Determine the [X, Y] coordinate at the center of the cell enclosing the given text.  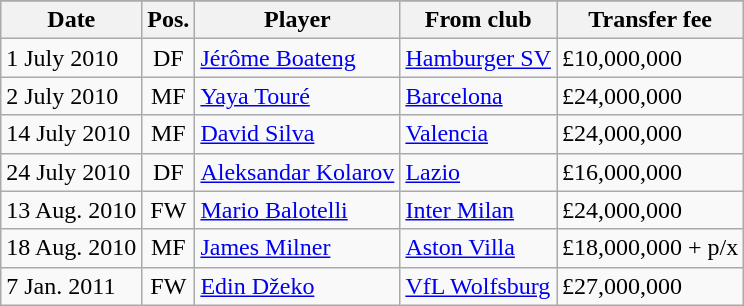
£16,000,000 [650, 172]
£27,000,000 [650, 286]
24 July 2010 [72, 172]
Yaya Touré [298, 96]
Hamburger SV [478, 58]
1 July 2010 [72, 58]
7 Jan. 2011 [72, 286]
14 July 2010 [72, 134]
From club [478, 20]
18 Aug. 2010 [72, 248]
Transfer fee [650, 20]
Player [298, 20]
Aston Villa [478, 248]
David Silva [298, 134]
Date [72, 20]
VfL Wolfsburg [478, 286]
Aleksandar Kolarov [298, 172]
Jérôme Boateng [298, 58]
Inter Milan [478, 210]
James Milner [298, 248]
2 July 2010 [72, 96]
Valencia [478, 134]
£18,000,000 + p/x [650, 248]
Lazio [478, 172]
Pos. [168, 20]
13 Aug. 2010 [72, 210]
Mario Balotelli [298, 210]
£10,000,000 [650, 58]
Barcelona [478, 96]
Edin Džeko [298, 286]
